Return the (X, Y) coordinate for the center point of the cell that contains the specified text.  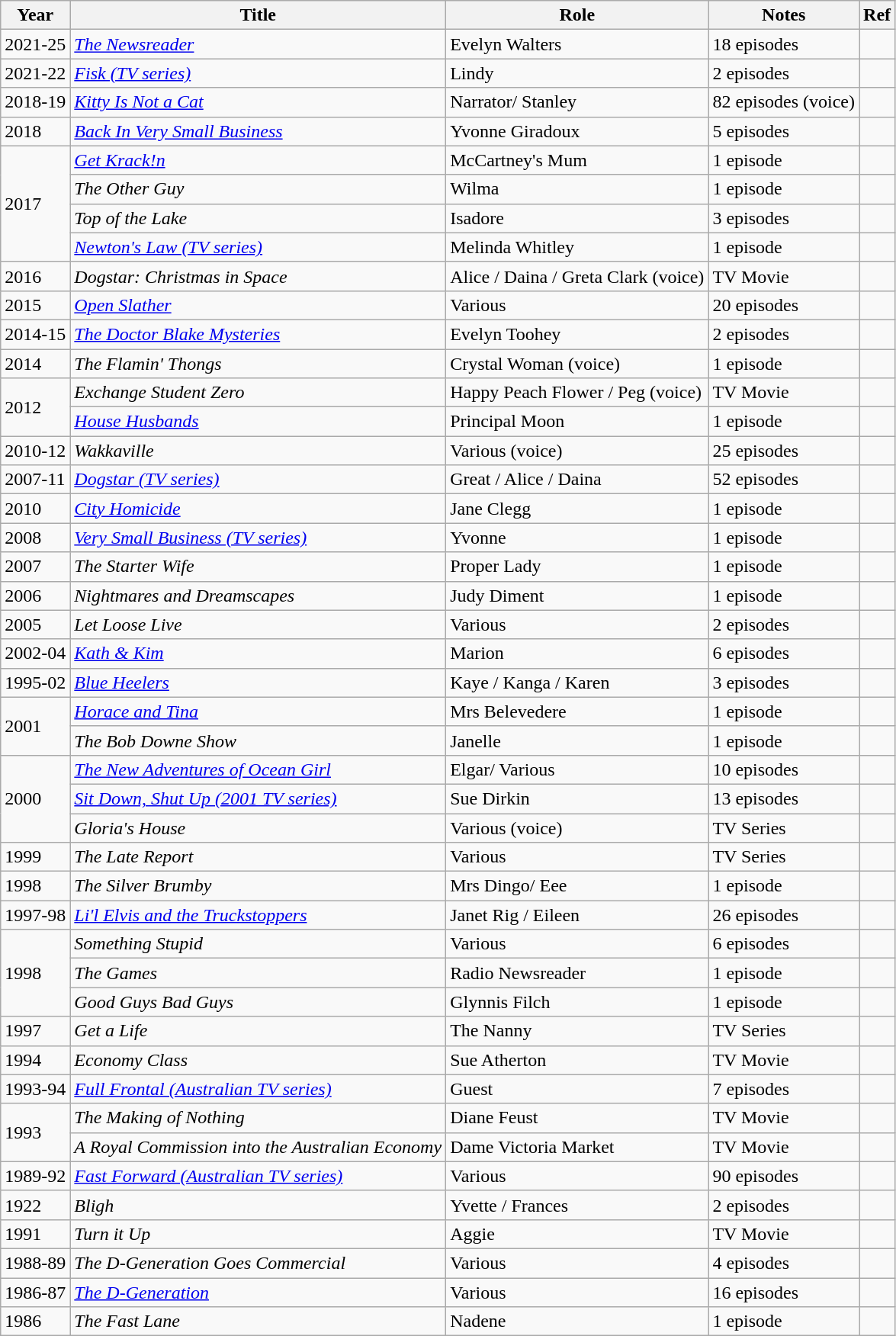
Get Krack!n (258, 160)
Ref (877, 15)
1993 (35, 1132)
1986 (35, 1322)
Alice / Daina / Greta Clark (voice) (577, 276)
1991 (35, 1234)
The Other Guy (258, 189)
Diane Feust (577, 1118)
Something Stupid (258, 944)
1988-89 (35, 1263)
Janelle (577, 740)
Li'l Elvis and the Truckstoppers (258, 915)
Fast Forward (Australian TV series) (258, 1176)
2007-11 (35, 480)
Jane Clegg (577, 509)
13 episodes (784, 798)
Exchange Student Zero (258, 393)
2014-15 (35, 334)
Dogstar: Christmas in Space (258, 276)
Nadene (577, 1322)
2015 (35, 305)
Sue Atherton (577, 1060)
Horace and Tina (258, 711)
Marion (577, 654)
1995-02 (35, 682)
10 episodes (784, 769)
4 episodes (784, 1263)
Wakkaville (258, 451)
Dame Victoria Market (577, 1147)
Yvonne Giradoux (577, 131)
1994 (35, 1060)
Principal Moon (577, 422)
Mrs Dingo/ Eee (577, 886)
1999 (35, 857)
2006 (35, 596)
2005 (35, 625)
City Homicide (258, 509)
Judy Diment (577, 596)
Kath & Kim (258, 654)
Yvonne (577, 538)
Sue Dirkin (577, 798)
A Royal Commission into the Australian Economy (258, 1147)
The Doctor Blake Mysteries (258, 334)
2010-12 (35, 451)
Open Slather (258, 305)
5 episodes (784, 131)
Role (577, 15)
1997 (35, 1031)
Great / Alice / Daina (577, 480)
Economy Class (258, 1060)
Very Small Business (TV series) (258, 538)
Blue Heelers (258, 682)
The Bob Downe Show (258, 740)
2021-22 (35, 73)
House Husbands (258, 422)
2016 (35, 276)
The Games (258, 973)
2000 (35, 798)
The Starter Wife (258, 567)
Yvette / Frances (577, 1205)
Turn it Up (258, 1234)
18 episodes (784, 44)
1993-94 (35, 1089)
Top of the Lake (258, 218)
90 episodes (784, 1176)
The New Adventures of Ocean Girl (258, 769)
The D-Generation (258, 1293)
Elgar/ Various (577, 769)
Nightmares and Dreamscapes (258, 596)
Sit Down, Shut Up (2001 TV series) (258, 798)
1997-98 (35, 915)
2017 (35, 204)
Wilma (577, 189)
Evelyn Toohey (577, 334)
2018-19 (35, 102)
Janet Rig / Eileen (577, 915)
The Making of Nothing (258, 1118)
2012 (35, 407)
20 episodes (784, 305)
Bligh (258, 1205)
Crystal Woman (voice) (577, 364)
1989-92 (35, 1176)
Lindy (577, 73)
Kaye / Kanga / Karen (577, 682)
Happy Peach Flower / Peg (voice) (577, 393)
Notes (784, 15)
Dogstar (TV series) (258, 480)
7 episodes (784, 1089)
Isadore (577, 218)
The Nanny (577, 1031)
Mrs Belevedere (577, 711)
2001 (35, 726)
2014 (35, 364)
Back In Very Small Business (258, 131)
Gloria's House (258, 827)
52 episodes (784, 480)
16 episodes (784, 1293)
Aggie (577, 1234)
Kitty Is Not a Cat (258, 102)
2007 (35, 567)
Let Loose Live (258, 625)
The Newsreader (258, 44)
Evelyn Walters (577, 44)
Newton's Law (TV series) (258, 247)
The Late Report (258, 857)
Get a Life (258, 1031)
1922 (35, 1205)
Title (258, 15)
Narrator/ Stanley (577, 102)
The Fast Lane (258, 1322)
26 episodes (784, 915)
Fisk (TV series) (258, 73)
Full Frontal (Australian TV series) (258, 1089)
2002-04 (35, 654)
The Flamin' Thongs (258, 364)
2010 (35, 509)
McCartney's Mum (577, 160)
Radio Newsreader (577, 973)
25 episodes (784, 451)
Glynnis Filch (577, 1002)
Melinda Whitley (577, 247)
82 episodes (voice) (784, 102)
Good Guys Bad Guys (258, 1002)
1986-87 (35, 1293)
The D-Generation Goes Commercial (258, 1263)
2018 (35, 131)
Proper Lady (577, 567)
2008 (35, 538)
Year (35, 15)
Guest (577, 1089)
The Silver Brumby (258, 886)
2021-25 (35, 44)
